Scan for the cell matching the given text and deliver its [X, Y] coordinate at center. 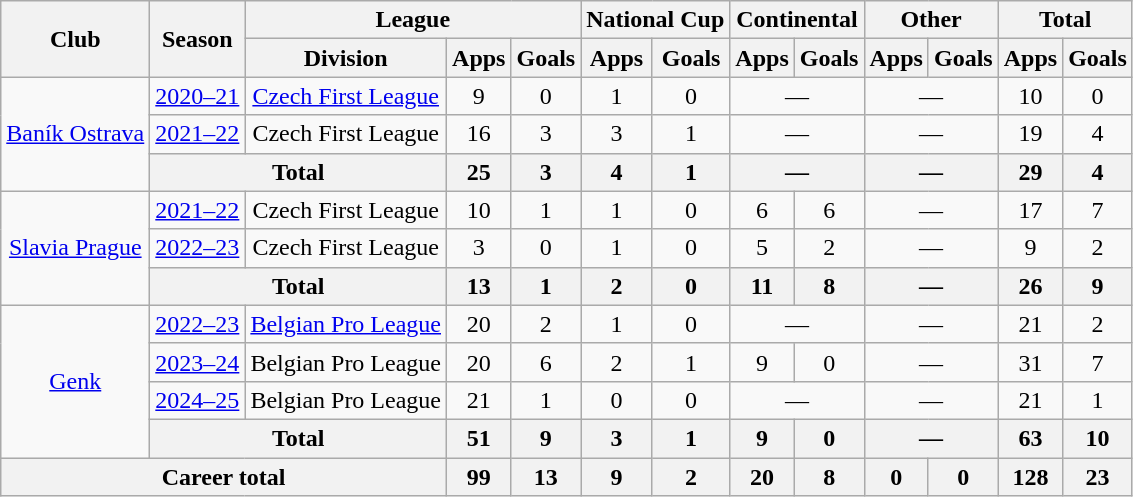
Slavia Prague [76, 248]
26 [1030, 286]
2023–24 [198, 362]
19 [1030, 134]
2024–25 [198, 400]
Genk [76, 381]
Baník Ostrava [76, 134]
23 [1098, 477]
16 [479, 134]
17 [1030, 210]
5 [762, 248]
99 [479, 477]
29 [1030, 172]
Career total [224, 477]
Other [931, 20]
2020–21 [198, 96]
25 [479, 172]
National Cup [656, 20]
51 [479, 438]
31 [1030, 362]
Club [76, 39]
128 [1030, 477]
11 [762, 286]
Continental [797, 20]
Season [198, 39]
Division [346, 58]
63 [1030, 438]
League [413, 20]
